Capture the cell that displays the provided text and extract its (X, Y) central coordinate. 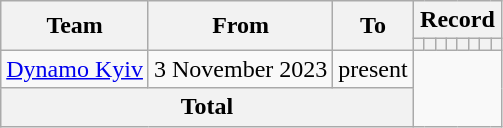
3 November 2023 (240, 69)
Total (207, 107)
From (240, 26)
present (373, 69)
Record (457, 20)
To (373, 26)
Dynamo Kyiv (75, 69)
Team (75, 26)
